Determine the [X, Y] coordinate at the center of the cell enclosing the given text.  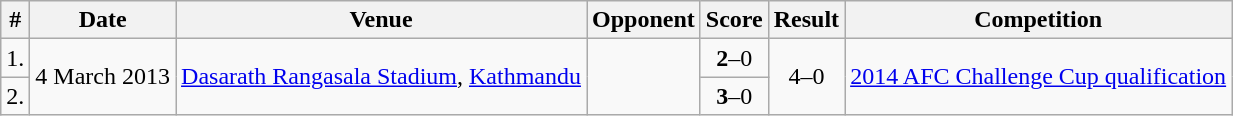
1. [16, 58]
3–0 [734, 96]
Opponent [643, 20]
Score [734, 20]
4 March 2013 [103, 77]
Dasarath Rangasala Stadium, Kathmandu [382, 77]
# [16, 20]
Result [806, 20]
Date [103, 20]
Competition [1038, 20]
2–0 [734, 58]
2. [16, 96]
4–0 [806, 77]
2014 AFC Challenge Cup qualification [1038, 77]
Venue [382, 20]
